Find where the given text appears and provide that cell's center as [x, y] coordinate. 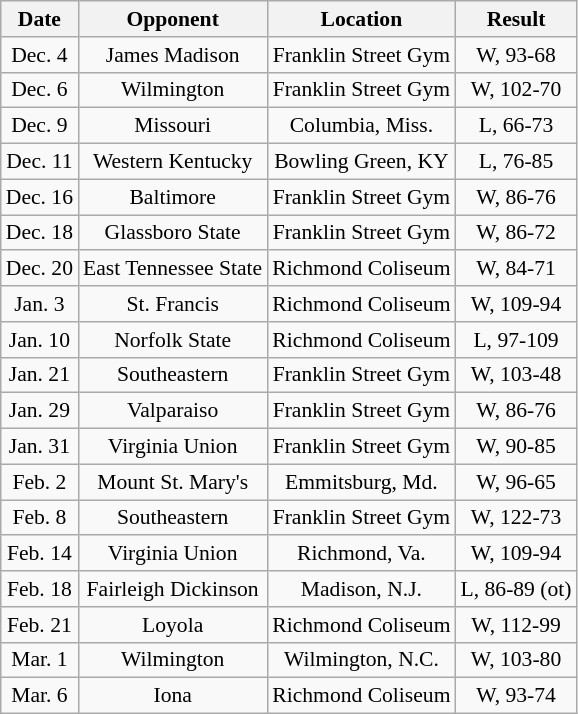
Bowling Green, KY [361, 162]
Feb. 14 [40, 554]
Loyola [172, 625]
Dec. 20 [40, 269]
Dec. 6 [40, 90]
Richmond, Va. [361, 554]
L, 76-85 [516, 162]
Valparaiso [172, 411]
Western Kentucky [172, 162]
Missouri [172, 126]
Dec. 11 [40, 162]
Glassboro State [172, 233]
Feb. 21 [40, 625]
W, 86-72 [516, 233]
Iona [172, 696]
W, 93-68 [516, 55]
Mar. 6 [40, 696]
Fairleigh Dickinson [172, 589]
L, 66-73 [516, 126]
Norfolk State [172, 340]
Mar. 1 [40, 660]
James Madison [172, 55]
Jan. 29 [40, 411]
East Tennessee State [172, 269]
Dec. 16 [40, 197]
Columbia, Miss. [361, 126]
L, 97-109 [516, 340]
W, 122-73 [516, 518]
W, 90-85 [516, 447]
W, 103-80 [516, 660]
Dec. 4 [40, 55]
Opponent [172, 19]
Feb. 8 [40, 518]
W, 96-65 [516, 482]
L, 86-89 (ot) [516, 589]
Mount St. Mary's [172, 482]
Baltimore [172, 197]
W, 84-71 [516, 269]
Dec. 18 [40, 233]
Jan. 21 [40, 375]
W, 93-74 [516, 696]
Feb. 2 [40, 482]
Jan. 31 [40, 447]
Result [516, 19]
Jan. 10 [40, 340]
W, 103-48 [516, 375]
Emmitsburg, Md. [361, 482]
Madison, N.J. [361, 589]
Date [40, 19]
Wilmington, N.C. [361, 660]
W, 102-70 [516, 90]
Feb. 18 [40, 589]
St. Francis [172, 304]
Jan. 3 [40, 304]
W, 112-99 [516, 625]
Location [361, 19]
Dec. 9 [40, 126]
